Return the [X, Y] coordinate for the center point of the cell that contains the specified text.  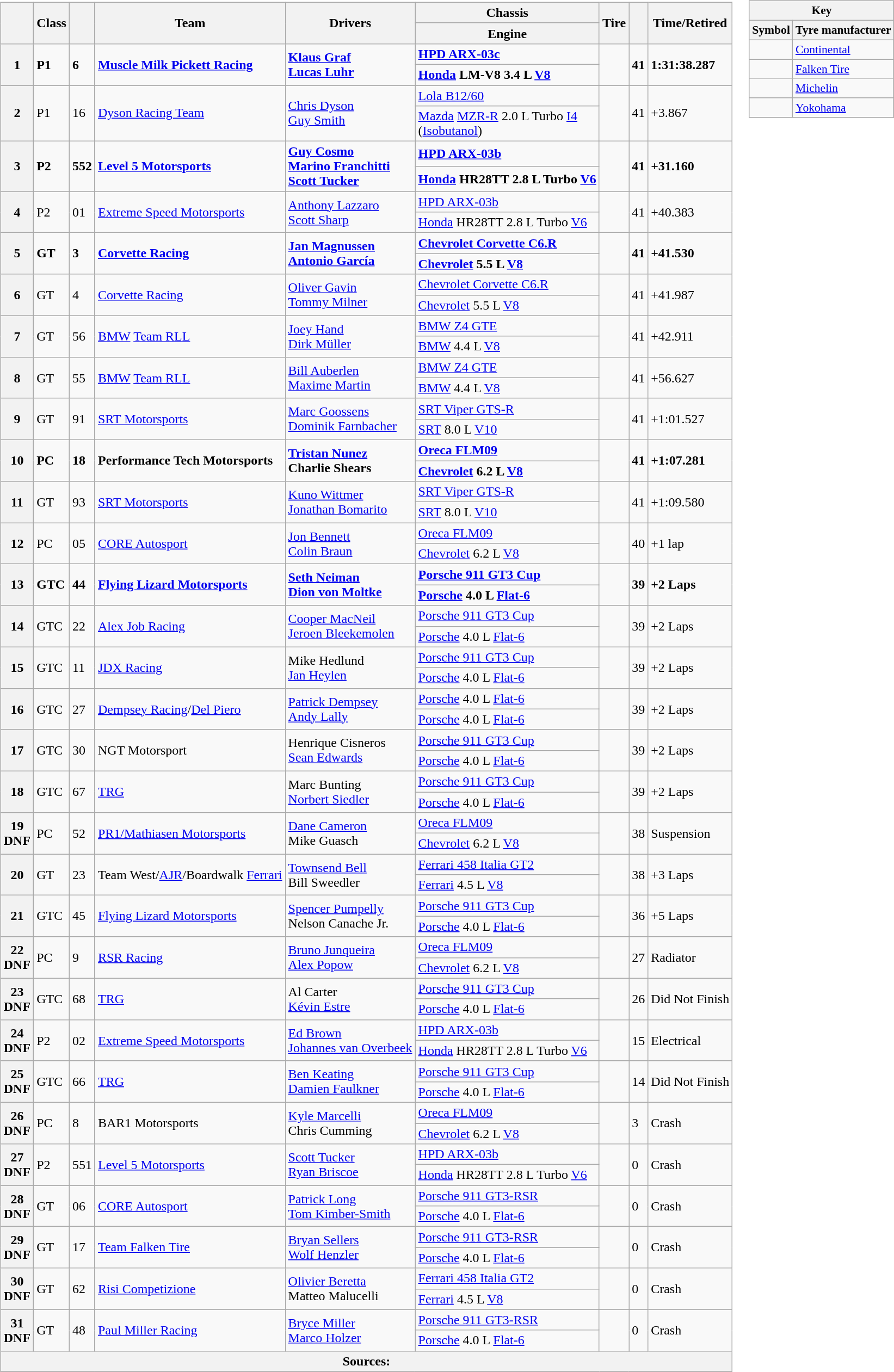
26 [639, 999]
Chris Dyson Guy Smith [350, 113]
HPD ARX-03c [507, 54]
02 [82, 1040]
7 [17, 336]
Lola B12/60 [507, 95]
Olivier Beretta Matteo Malucelli [350, 1289]
BAR1 Motorsports [190, 1123]
Bruno Junqueira Alex Popow [350, 957]
36 [639, 916]
PR1/Mathiasen Motorsports [190, 833]
5 [17, 254]
Symbol [771, 30]
55 [82, 378]
Yokohama [843, 108]
Drivers [350, 23]
Team Falken Tire [190, 1247]
Bryan Sellers Wolf Henzler [350, 1247]
Cooper MacNeil Jeroen Bleekemolen [350, 626]
13 [17, 585]
Al Carter Kévin Estre [350, 999]
31DNF [17, 1330]
45 [82, 916]
2 [17, 113]
Bill Auberlen Maxime Martin [350, 378]
Klaus Graf Lucas Luhr [350, 64]
Joey Hand Dirk Müller [350, 336]
JDX Racing [190, 668]
Performance Tech Motorsports [190, 460]
Dyson Racing Team [190, 113]
Michelin [843, 88]
05 [82, 543]
551 [82, 1165]
Falken Tire [843, 69]
Engine [507, 33]
Honda LM-V8 3.4 L V8 [507, 75]
Oliver Gavin Tommy Milner [350, 295]
40 [639, 543]
Chassis [507, 13]
22DNF [17, 957]
22 [82, 626]
12 [17, 543]
Anthony Lazzaro Scott Sharp [350, 212]
10 [17, 460]
21 [17, 916]
Tristan Nunez Charlie Shears [350, 460]
91 [82, 419]
+3.867 [690, 113]
Tyre manufacturer [843, 30]
66 [82, 1081]
Kyle Marcelli Chris Cumming [350, 1123]
Bryce Miller Marco Holzer [350, 1330]
Ben Keating Damien Faulkner [350, 1081]
Alex Job Racing [190, 626]
52 [82, 833]
Risi Competizione [190, 1289]
+41.530 [690, 254]
Team [190, 23]
30 [82, 750]
Suspension [690, 833]
Continental [843, 50]
+56.627 [690, 378]
25DNF [17, 1081]
Dane Cameron Mike Guasch [350, 833]
Patrick Dempsey Andy Lally [350, 709]
28DNF [17, 1206]
Jan Magnussen Antonio García [350, 254]
Ed Brown Johannes van Overbeek [350, 1040]
23DNF [17, 999]
Seth Neiman Dion von Moltke [350, 585]
19DNF [17, 833]
62 [82, 1289]
+42.911 [690, 336]
Jon Bennett Colin Braun [350, 543]
Tire [614, 23]
56 [82, 336]
Spencer Pumpelly Nelson Canache Jr. [350, 916]
23 [82, 875]
24DNF [17, 1040]
27DNF [17, 1165]
Electrical [690, 1040]
Sources: [366, 1361]
Muscle Milk Pickett Racing [190, 64]
Paul Miller Racing [190, 1330]
Marc Goossens Dominik Farnbacher [350, 419]
68 [82, 999]
+1:09.580 [690, 502]
+31.160 [690, 166]
Key [822, 11]
Class [52, 23]
Townsend Bell Bill Sweedler [350, 875]
1:31:38.287 [690, 64]
Mike Hedlund Jan Heylen [350, 668]
Patrick Long Tom Kimber-Smith [350, 1206]
Guy Cosmo Marino Franchitti Scott Tucker [350, 166]
+3 Laps [690, 875]
+41.987 [690, 295]
NGT Motorsport [190, 750]
Time/Retired [690, 23]
26DNF [17, 1123]
Radiator [690, 957]
48 [82, 1330]
93 [82, 502]
30DNF [17, 1289]
+5 Laps [690, 916]
+1 lap [690, 543]
44 [82, 585]
1 [17, 64]
+1:07.281 [690, 460]
Mazda MZR-R 2.0 L Turbo I4(Isobutanol) [507, 124]
+40.383 [690, 212]
+1:01.527 [690, 419]
Team West/AJR/Boardwalk Ferrari [190, 875]
29DNF [17, 1247]
Dempsey Racing/Del Piero [190, 709]
01 [82, 212]
552 [82, 166]
Henrique Cisneros Sean Edwards [350, 750]
Marc Bunting Norbert Siedler [350, 792]
20 [17, 875]
Scott Tucker Ryan Briscoe [350, 1165]
06 [82, 1206]
67 [82, 792]
Kuno Wittmer Jonathan Bomarito [350, 502]
RSR Racing [190, 957]
